Return [X, Y] of the center of cell containing provided text 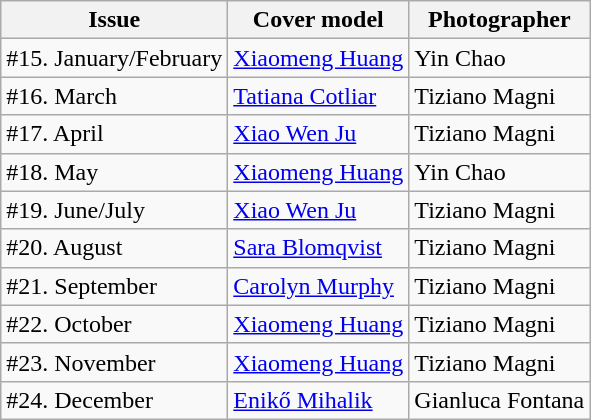
#18. May [114, 172]
#21. September [114, 286]
Issue [114, 20]
#20. August [114, 248]
Enikő Mihalik [318, 400]
Gianluca Fontana [500, 400]
Cover model [318, 20]
Photographer [500, 20]
#24. December [114, 400]
#17. April [114, 134]
#16. March [114, 96]
#22. October [114, 324]
Tatiana Cotliar [318, 96]
#23. November [114, 362]
#19. June/July [114, 210]
#15. January/February [114, 58]
Sara Blomqvist [318, 248]
Carolyn Murphy [318, 286]
